Identify which cell holds the provided text, then report its (x, y) central coordinate. 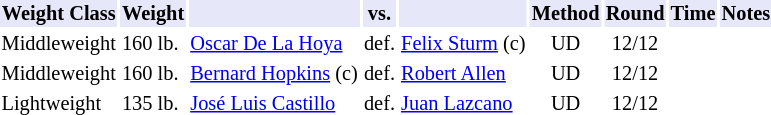
Robert Allen (464, 74)
Round (635, 14)
Oscar De La Hoya (274, 44)
vs. (379, 14)
Weight (152, 14)
Time (693, 14)
Method (566, 14)
Felix Sturm (c) (464, 44)
Weight Class (58, 14)
Bernard Hopkins (c) (274, 74)
